Determine the [x, y] coordinate at the center of the cell enclosing the given text.  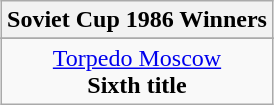
Soviet Cup 1986 Winners [138, 20]
Torpedo MoscowSixth title [138, 72]
